For the text-containing cell, return its midpoint in (X, Y) coordinate format. 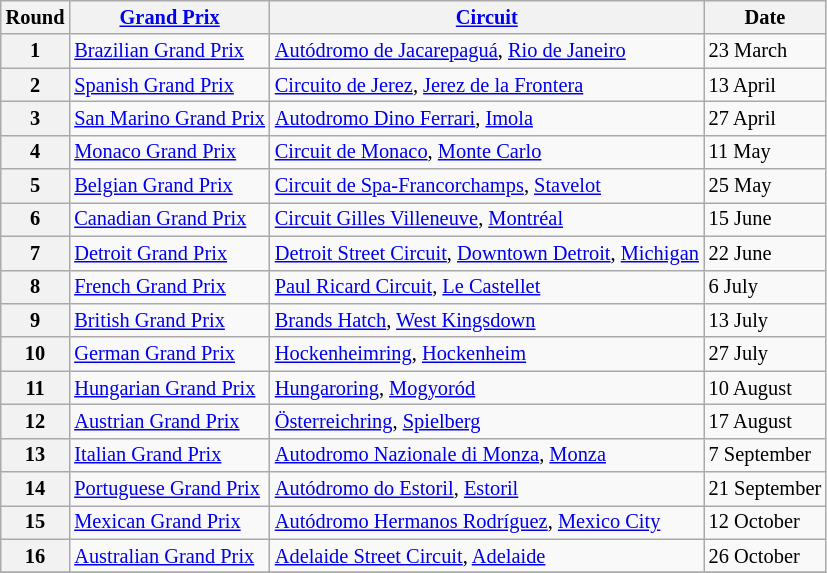
3 (36, 118)
San Marino Grand Prix (170, 118)
Spanish Grand Prix (170, 85)
Hockenheimring, Hockenheim (487, 354)
Autodromo Nazionale di Monza, Monza (487, 455)
Hungarian Grand Prix (170, 388)
7 September (765, 455)
Monaco Grand Prix (170, 152)
Grand Prix (170, 17)
Circuit de Spa-Francorchamps, Stavelot (487, 186)
27 April (765, 118)
22 June (765, 253)
Autódromo de Jacarepaguá, Rio de Janeiro (487, 51)
13 April (765, 85)
25 May (765, 186)
12 October (765, 522)
Belgian Grand Prix (170, 186)
Circuit de Monaco, Monte Carlo (487, 152)
Autódromo Hermanos Rodríguez, Mexico City (487, 522)
Date (765, 17)
Detroit Street Circuit, Downtown Detroit, Michigan (487, 253)
Paul Ricard Circuit, Le Castellet (487, 287)
15 June (765, 219)
9 (36, 320)
Hungaroring, Mogyoród (487, 388)
Round (36, 17)
Autódromo do Estoril, Estoril (487, 489)
11 (36, 388)
Österreichring, Spielberg (487, 421)
Brazilian Grand Prix (170, 51)
8 (36, 287)
Canadian Grand Prix (170, 219)
Mexican Grand Prix (170, 522)
6 (36, 219)
German Grand Prix (170, 354)
21 September (765, 489)
Circuit (487, 17)
2 (36, 85)
13 (36, 455)
12 (36, 421)
13 July (765, 320)
5 (36, 186)
Portuguese Grand Prix (170, 489)
Autodromo Dino Ferrari, Imola (487, 118)
23 March (765, 51)
Detroit Grand Prix (170, 253)
Austrian Grand Prix (170, 421)
Circuit Gilles Villeneuve, Montréal (487, 219)
Brands Hatch, West Kingsdown (487, 320)
Italian Grand Prix (170, 455)
27 July (765, 354)
11 May (765, 152)
6 July (765, 287)
Adelaide Street Circuit, Adelaide (487, 556)
17 August (765, 421)
7 (36, 253)
1 (36, 51)
French Grand Prix (170, 287)
10 (36, 354)
15 (36, 522)
26 October (765, 556)
14 (36, 489)
10 August (765, 388)
British Grand Prix (170, 320)
Australian Grand Prix (170, 556)
4 (36, 152)
Circuito de Jerez, Jerez de la Frontera (487, 85)
16 (36, 556)
